Search for the cell housing the specified text and yield its [x, y] center coordinate. 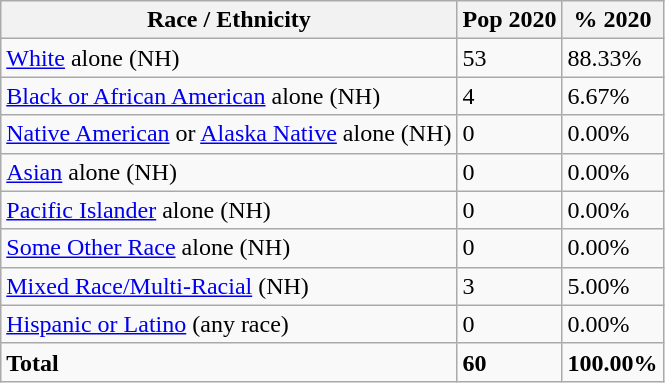
Total [229, 362]
5.00% [612, 286]
Asian alone (NH) [229, 172]
Race / Ethnicity [229, 20]
4 [510, 96]
53 [510, 58]
Hispanic or Latino (any race) [229, 324]
60 [510, 362]
88.33% [612, 58]
White alone (NH) [229, 58]
100.00% [612, 362]
Pop 2020 [510, 20]
Pacific Islander alone (NH) [229, 210]
Mixed Race/Multi-Racial (NH) [229, 286]
3 [510, 286]
6.67% [612, 96]
% 2020 [612, 20]
Native American or Alaska Native alone (NH) [229, 134]
Black or African American alone (NH) [229, 96]
Some Other Race alone (NH) [229, 248]
